Find where the given text appears and provide that cell's center as (X, Y) coordinate. 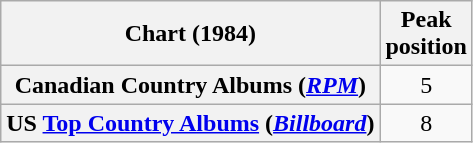
8 (426, 123)
Canadian Country Albums (RPM) (190, 85)
Chart (1984) (190, 34)
5 (426, 85)
Peakposition (426, 34)
US Top Country Albums (Billboard) (190, 123)
